Return the (x, y) coordinate for the center point of the cell that contains the specified text.  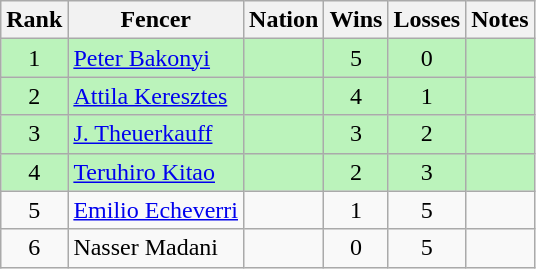
J. Theuerkauff (156, 134)
Losses (427, 20)
6 (34, 248)
Rank (34, 20)
Attila Keresztes (156, 96)
Nasser Madani (156, 248)
Teruhiro Kitao (156, 172)
Notes (500, 20)
Nation (284, 20)
Peter Bakonyi (156, 58)
Wins (356, 20)
Emilio Echeverri (156, 210)
Fencer (156, 20)
